Find where the given text appears and provide that cell's center as [X, Y] coordinate. 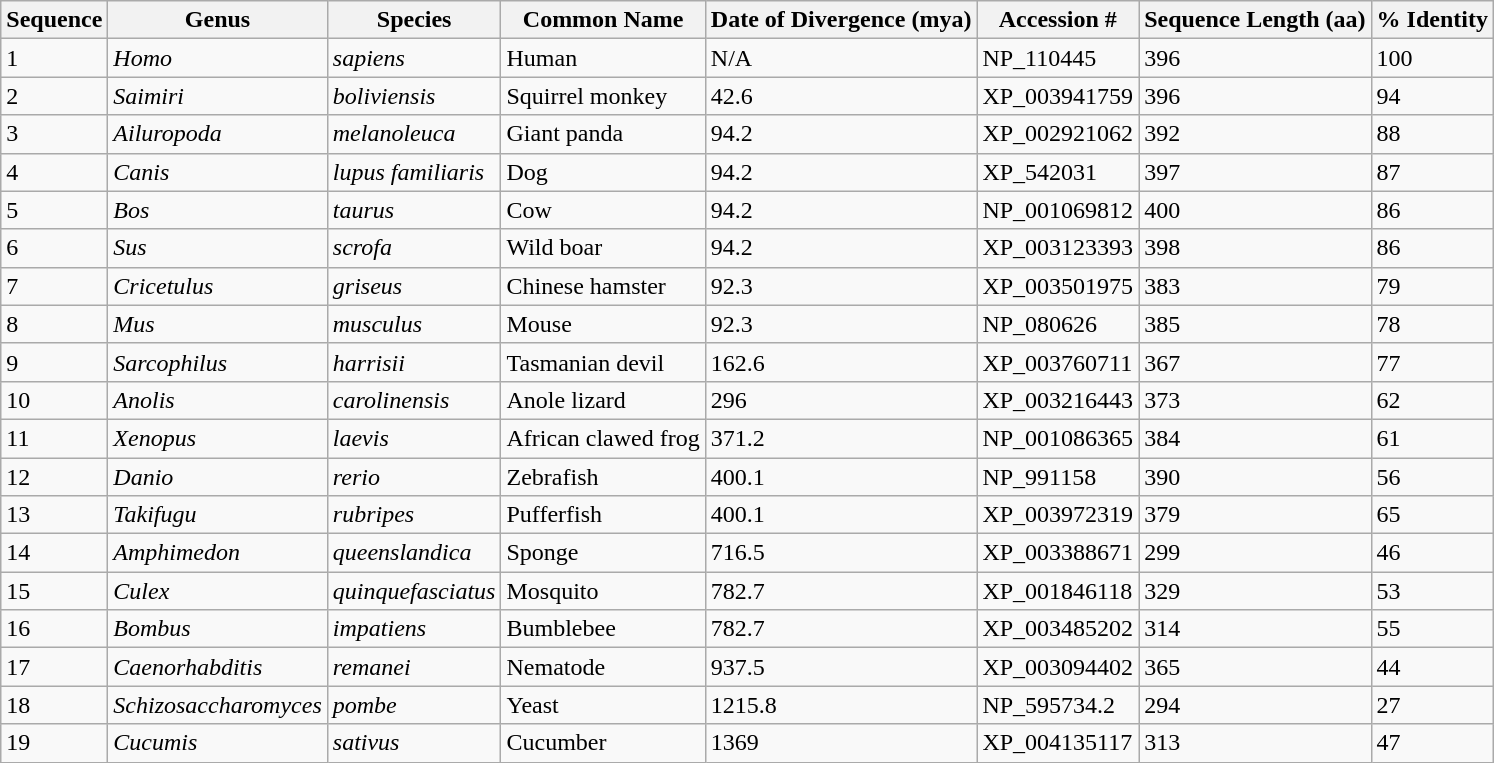
Common Name [603, 20]
371.2 [841, 438]
Wild boar [603, 248]
79 [1432, 286]
XP_003094402 [1058, 667]
griseus [414, 286]
Sequence [54, 20]
1369 [841, 743]
400 [1255, 210]
87 [1432, 172]
Anole lizard [603, 400]
XP_003388671 [1058, 553]
367 [1255, 362]
Nematode [603, 667]
16 [54, 629]
385 [1255, 324]
XP_003972319 [1058, 515]
162.6 [841, 362]
78 [1432, 324]
8 [54, 324]
Pufferfish [603, 515]
13 [54, 515]
Yeast [603, 705]
Dog [603, 172]
harrisii [414, 362]
NP_001086365 [1058, 438]
taurus [414, 210]
56 [1432, 477]
NP_080626 [1058, 324]
Cow [603, 210]
XP_003216443 [1058, 400]
294 [1255, 705]
14 [54, 553]
XP_542031 [1058, 172]
N/A [841, 58]
397 [1255, 172]
Date of Divergence (mya) [841, 20]
1215.8 [841, 705]
impatiens [414, 629]
remanei [414, 667]
62 [1432, 400]
XP_002921062 [1058, 134]
10 [54, 400]
pombe [414, 705]
365 [1255, 667]
937.5 [841, 667]
Mouse [603, 324]
Bos [218, 210]
Cricetulus [218, 286]
Bombus [218, 629]
queenslandica [414, 553]
314 [1255, 629]
melanoleuca [414, 134]
Cucumber [603, 743]
NP_991158 [1058, 477]
390 [1255, 477]
61 [1432, 438]
379 [1255, 515]
Cucumis [218, 743]
Caenorhabditis [218, 667]
Giant panda [603, 134]
NP_595734.2 [1058, 705]
27 [1432, 705]
384 [1255, 438]
% Identity [1432, 20]
lupus familiaris [414, 172]
47 [1432, 743]
XP_003123393 [1058, 248]
XP_003501975 [1058, 286]
Squirrel monkey [603, 96]
18 [54, 705]
rerio [414, 477]
Amphimedon [218, 553]
sapiens [414, 58]
2 [54, 96]
15 [54, 591]
Sequence Length (aa) [1255, 20]
Sus [218, 248]
Human [603, 58]
77 [1432, 362]
716.5 [841, 553]
Culex [218, 591]
392 [1255, 134]
12 [54, 477]
Mosquito [603, 591]
313 [1255, 743]
Accession # [1058, 20]
Sarcophilus [218, 362]
Ailuropoda [218, 134]
XP_003941759 [1058, 96]
17 [54, 667]
55 [1432, 629]
94 [1432, 96]
53 [1432, 591]
398 [1255, 248]
Danio [218, 477]
19 [54, 743]
1 [54, 58]
6 [54, 248]
NP_001069812 [1058, 210]
Schizosaccharomyces [218, 705]
Chinese hamster [603, 286]
rubripes [414, 515]
Species [414, 20]
9 [54, 362]
African clawed frog [603, 438]
5 [54, 210]
Sponge [603, 553]
XP_001846118 [1058, 591]
Anolis [218, 400]
100 [1432, 58]
carolinensis [414, 400]
44 [1432, 667]
scrofa [414, 248]
296 [841, 400]
88 [1432, 134]
383 [1255, 286]
Xenopus [218, 438]
329 [1255, 591]
sativus [414, 743]
3 [54, 134]
42.6 [841, 96]
65 [1432, 515]
46 [1432, 553]
NP_110445 [1058, 58]
XP_004135117 [1058, 743]
Takifugu [218, 515]
11 [54, 438]
Genus [218, 20]
boliviensis [414, 96]
Bumblebee [603, 629]
quinquefasciatus [414, 591]
7 [54, 286]
4 [54, 172]
373 [1255, 400]
laevis [414, 438]
XP_003485202 [1058, 629]
musculus [414, 324]
Zebrafish [603, 477]
Homo [218, 58]
299 [1255, 553]
Canis [218, 172]
XP_003760711 [1058, 362]
Saimiri [218, 96]
Mus [218, 324]
Tasmanian devil [603, 362]
